Scan for the cell matching the given text and deliver its [X, Y] coordinate at center. 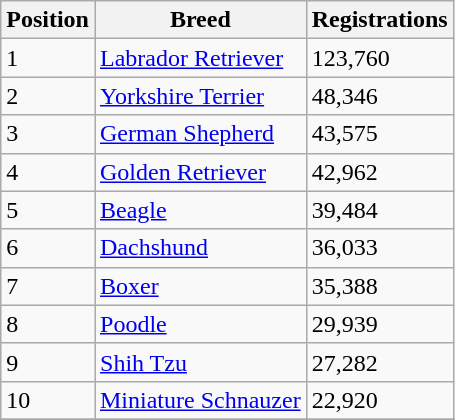
6 [48, 248]
Shih Tzu [200, 362]
1 [48, 58]
3 [48, 134]
36,033 [380, 248]
Dachshund [200, 248]
Boxer [200, 286]
Yorkshire Terrier [200, 96]
123,760 [380, 58]
39,484 [380, 210]
Registrations [380, 20]
9 [48, 362]
Beagle [200, 210]
5 [48, 210]
Golden Retriever [200, 172]
48,346 [380, 96]
Position [48, 20]
8 [48, 324]
Miniature Schnauzer [200, 400]
10 [48, 400]
2 [48, 96]
27,282 [380, 362]
4 [48, 172]
Breed [200, 20]
7 [48, 286]
43,575 [380, 134]
German Shepherd [200, 134]
Poodle [200, 324]
Labrador Retriever [200, 58]
42,962 [380, 172]
22,920 [380, 400]
29,939 [380, 324]
35,388 [380, 286]
